Determine the [x, y] coordinate at the center of the cell enclosing the given text.  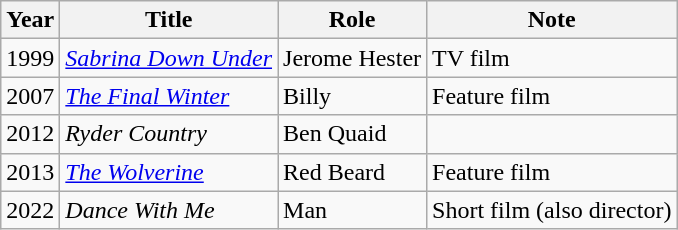
Ryder Country [169, 134]
Note [552, 20]
Billy [352, 96]
Year [30, 20]
2022 [30, 210]
Dance With Me [169, 210]
Man [352, 210]
Jerome Hester [352, 58]
Short film (also director) [552, 210]
2013 [30, 172]
Sabrina Down Under [169, 58]
Red Beard [352, 172]
The Wolverine [169, 172]
The Final Winter [169, 96]
Title [169, 20]
Ben Quaid [352, 134]
Role [352, 20]
TV film [552, 58]
2012 [30, 134]
2007 [30, 96]
1999 [30, 58]
